Return (X, Y) of the center of cell containing provided text 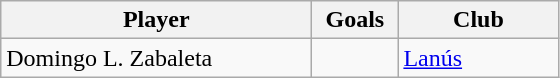
Goals (355, 20)
Domingo L. Zabaleta (156, 58)
Lanús (478, 58)
Player (156, 20)
Club (478, 20)
